Scan for the cell matching the given text and deliver its (X, Y) coordinate at center. 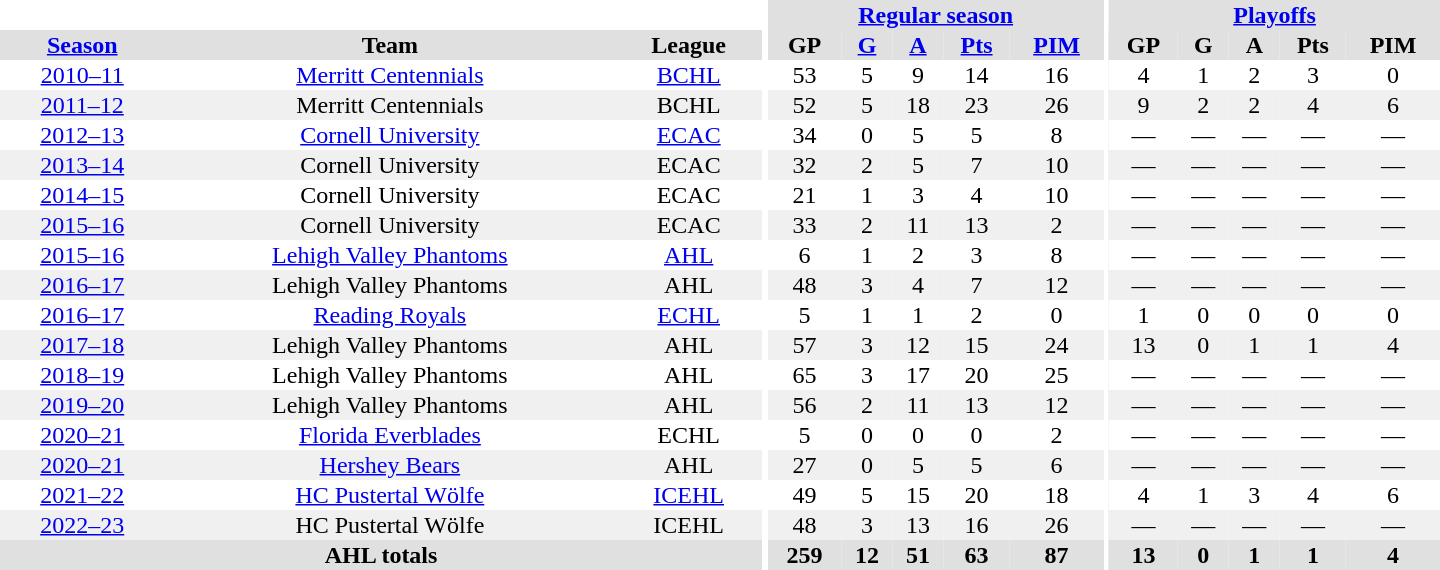
33 (805, 225)
League (688, 45)
51 (918, 555)
259 (805, 555)
49 (805, 495)
2012–13 (82, 135)
63 (977, 555)
21 (805, 195)
56 (805, 405)
53 (805, 75)
Reading Royals (390, 315)
27 (805, 465)
24 (1057, 345)
17 (918, 375)
32 (805, 165)
2019–20 (82, 405)
2021–22 (82, 495)
65 (805, 375)
Hershey Bears (390, 465)
Team (390, 45)
Regular season (936, 15)
25 (1057, 375)
87 (1057, 555)
57 (805, 345)
Playoffs (1274, 15)
2013–14 (82, 165)
Florida Everblades (390, 435)
2011–12 (82, 105)
52 (805, 105)
AHL totals (381, 555)
2010–11 (82, 75)
34 (805, 135)
2022–23 (82, 525)
2014–15 (82, 195)
Season (82, 45)
2018–19 (82, 375)
14 (977, 75)
2017–18 (82, 345)
23 (977, 105)
